Return the [X, Y] coordinate for the center point of the cell that contains the specified text.  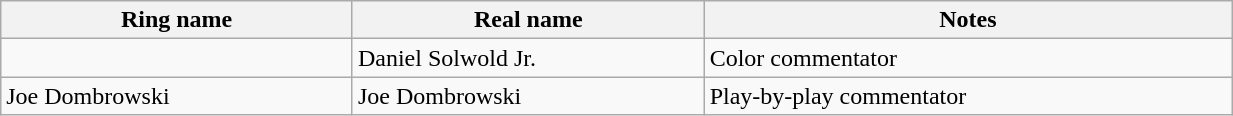
Notes [968, 20]
Play-by-play commentator [968, 96]
Real name [528, 20]
Color commentator [968, 58]
Daniel Solwold Jr. [528, 58]
Ring name [177, 20]
